Capture the cell that displays the provided text and extract its (x, y) central coordinate. 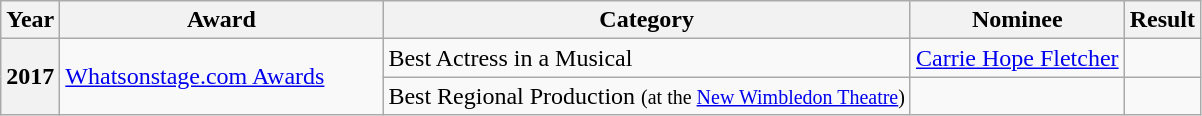
Year (30, 20)
Nominee (1017, 20)
Award (222, 20)
Whatsonstage.com Awards (222, 77)
Best Regional Production (at the New Wimbledon Theatre) (647, 96)
2017 (30, 77)
Result (1162, 20)
Category (647, 20)
Best Actress in a Musical (647, 58)
Carrie Hope Fletcher (1017, 58)
